Return the (X, Y) coordinate for the center point of the cell that contains the specified text.  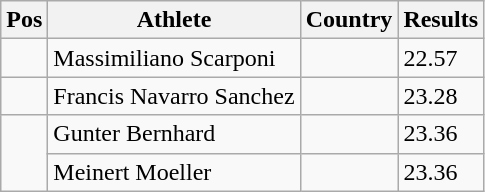
Francis Navarro Sanchez (174, 96)
Gunter Bernhard (174, 134)
Country (349, 20)
Meinert Moeller (174, 172)
Pos (24, 20)
22.57 (441, 58)
Athlete (174, 20)
23.28 (441, 96)
Massimiliano Scarponi (174, 58)
Results (441, 20)
